Identify which cell holds the provided text, then report its [X, Y] central coordinate. 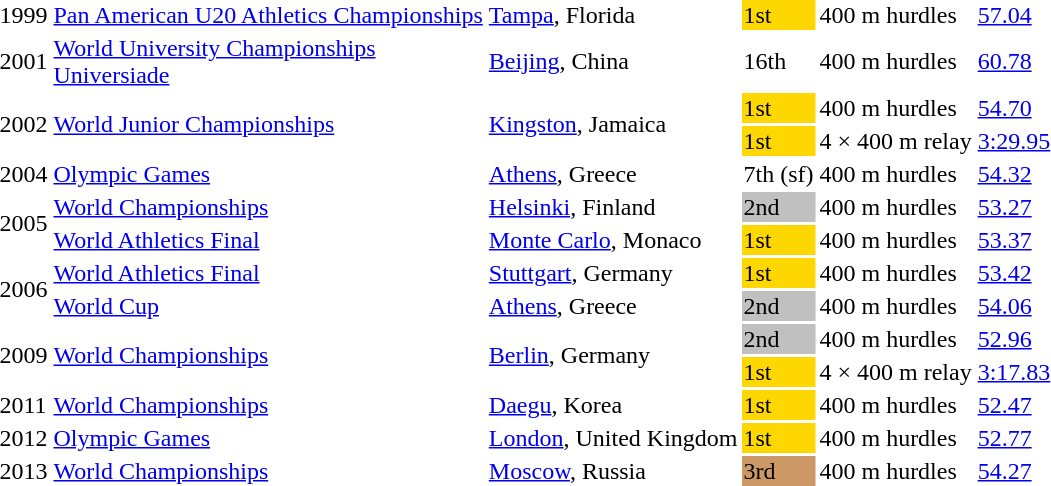
Monte Carlo, Monaco [613, 240]
World Junior Championships [268, 124]
World Cup [268, 306]
Stuttgart, Germany [613, 273]
3rd [778, 471]
Daegu, Korea [613, 405]
Tampa, Florida [613, 15]
World University ChampionshipsUniversiade [268, 62]
London, United Kingdom [613, 438]
Helsinki, Finland [613, 207]
Berlin, Germany [613, 356]
Kingston, Jamaica [613, 124]
16th [778, 62]
Pan American U20 Athletics Championships [268, 15]
Moscow, Russia [613, 471]
Beijing, China [613, 62]
7th (sf) [778, 174]
